Extract the (x, y) coordinate from the center of the cell holding the provided text.  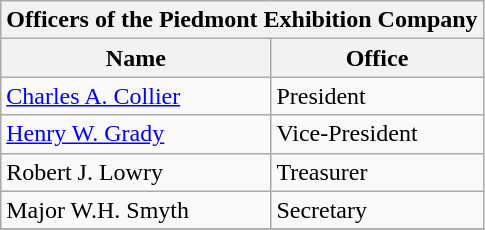
President (377, 96)
Secretary (377, 210)
Robert J. Lowry (136, 172)
Vice-President (377, 134)
Name (136, 58)
Major W.H. Smyth (136, 210)
Charles A. Collier (136, 96)
Office (377, 58)
Officers of the Piedmont Exhibition Company (242, 20)
Treasurer (377, 172)
Henry W. Grady (136, 134)
